Scan for the cell matching the given text and deliver its (X, Y) coordinate at center. 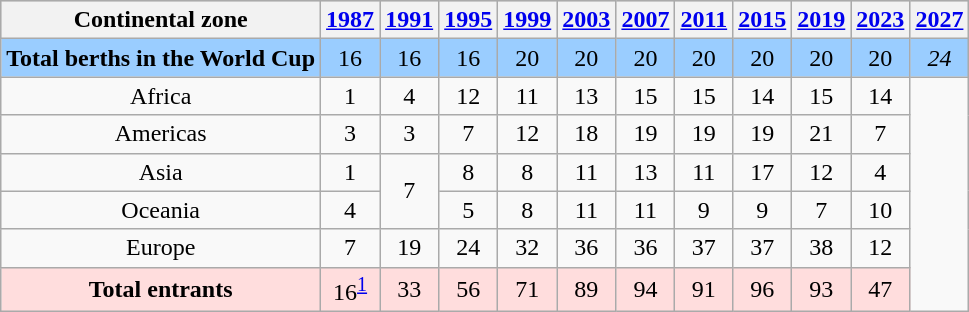
1999 (528, 20)
2007 (646, 20)
2027 (940, 20)
2023 (880, 20)
1987 (350, 20)
2015 (762, 20)
2019 (822, 20)
47 (880, 290)
Oceania (161, 210)
Total berths in the World Cup (161, 58)
Asia (161, 172)
17 (762, 172)
18 (586, 134)
Continental zone (161, 20)
2011 (704, 20)
5 (468, 210)
33 (410, 290)
Europe (161, 248)
21 (822, 134)
89 (586, 290)
Total entrants (161, 290)
2003 (586, 20)
32 (528, 248)
Africa (161, 96)
94 (646, 290)
91 (704, 290)
10 (880, 210)
71 (528, 290)
93 (822, 290)
38 (822, 248)
1991 (410, 20)
1995 (468, 20)
56 (468, 290)
96 (762, 290)
Americas (161, 134)
161 (350, 290)
